Return (X, Y) of the center of cell containing provided text 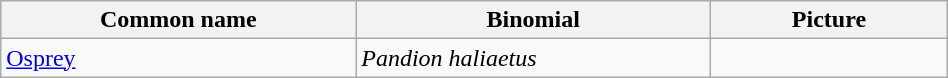
Pandion haliaetus (534, 58)
Common name (178, 20)
Picture (830, 20)
Binomial (534, 20)
Osprey (178, 58)
